For the text-containing cell, return its midpoint in (X, Y) coordinate format. 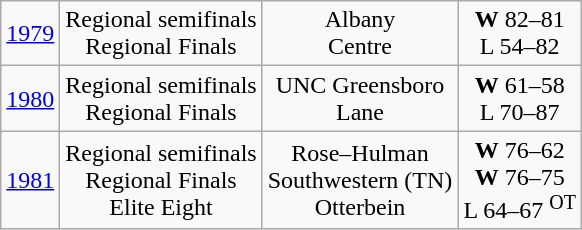
1980 (30, 98)
W 61–58L 70–87 (520, 98)
Regional semifinalsRegional FinalsElite Eight (161, 180)
UNC GreensboroLane (360, 98)
1981 (30, 180)
W 82–81L 54–82 (520, 34)
Rose–HulmanSouthwestern (TN)Otterbein (360, 180)
AlbanyCentre (360, 34)
1979 (30, 34)
W 76–62W 76–75L 64–67 OT (520, 180)
